Scan for the cell matching the given text and deliver its (X, Y) coordinate at center. 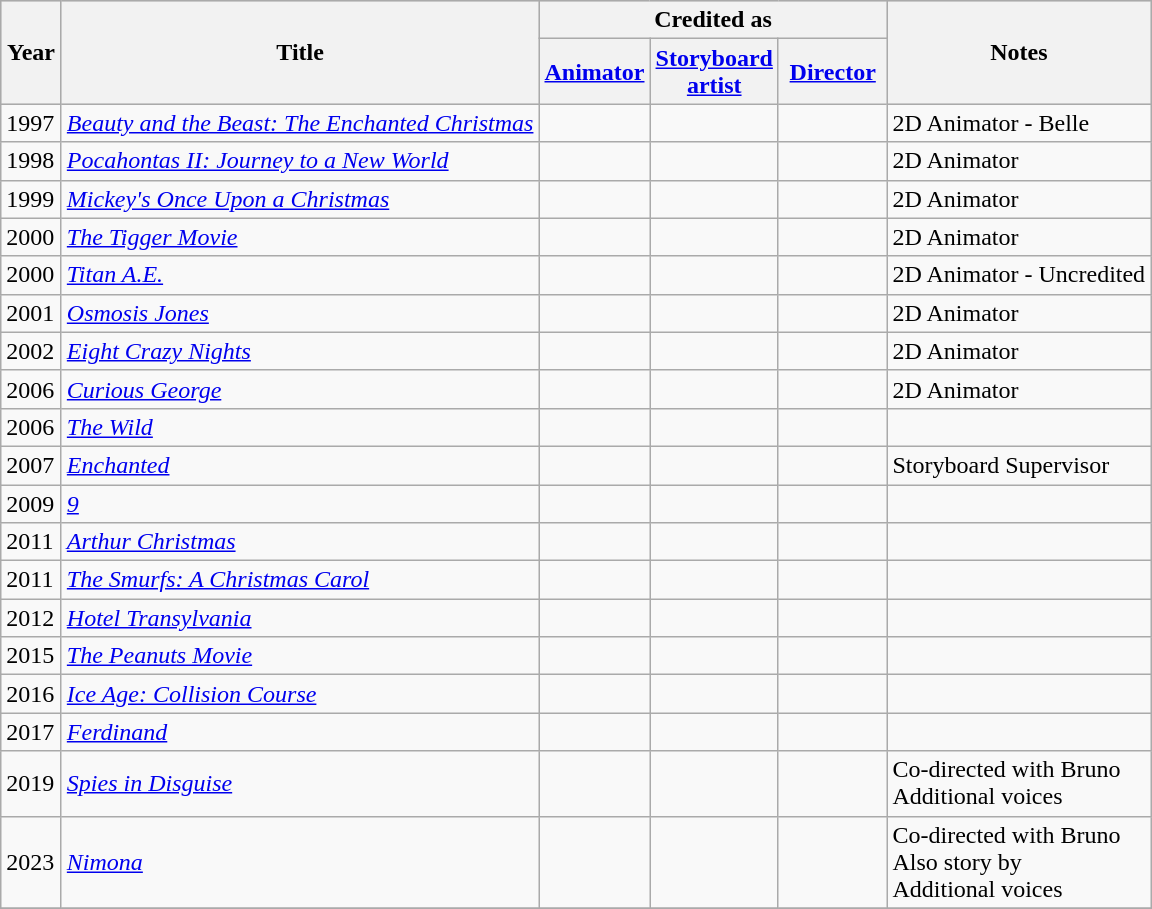
Hotel Transylvania (300, 618)
1998 (32, 161)
2D Animator - Uncredited (1019, 275)
Spies in Disguise (300, 784)
Mickey's Once Upon a Christmas (300, 199)
2012 (32, 618)
Nimona (300, 862)
Credited as (713, 20)
2007 (32, 465)
Year (32, 52)
2009 (32, 503)
2019 (32, 784)
Title (300, 52)
Director (832, 72)
Ice Age: Collision Course (300, 694)
2002 (32, 351)
Animator (594, 72)
Curious George (300, 389)
2D Animator - Belle (1019, 123)
2017 (32, 732)
2016 (32, 694)
The Tigger Movie (300, 237)
2023 (32, 862)
Storyboard Supervisor (1019, 465)
Notes (1019, 52)
9 (300, 503)
The Smurfs: A Christmas Carol (300, 580)
Titan A.E. (300, 275)
1997 (32, 123)
The Peanuts Movie (300, 656)
Co-directed with BrunoAdditional voices (1019, 784)
2001 (32, 313)
Osmosis Jones (300, 313)
1999 (32, 199)
2015 (32, 656)
Eight Crazy Nights (300, 351)
Co-directed with BrunoAlso story by Additional voices (1019, 862)
Pocahontas II: Journey to a New World (300, 161)
The Wild (300, 427)
Ferdinand (300, 732)
Enchanted (300, 465)
Arthur Christmas (300, 542)
Beauty and the Beast: The Enchanted Christmas (300, 123)
Storyboard artist (714, 72)
